Return [X, Y] of the center of cell containing provided text 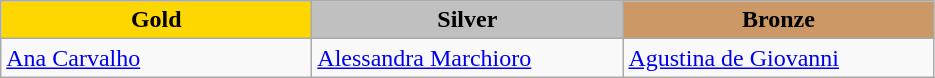
Bronze [778, 20]
Alessandra Marchioro [468, 58]
Gold [156, 20]
Ana Carvalho [156, 58]
Agustina de Giovanni [778, 58]
Silver [468, 20]
